Locate the cell with the specified text and output its [x, y] center coordinate. 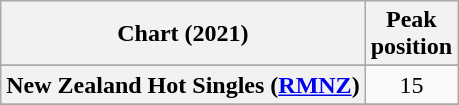
Peakposition [411, 34]
15 [411, 85]
Chart (2021) [183, 34]
New Zealand Hot Singles (RMNZ) [183, 85]
